Detect which cell encompasses the target text, then output its [X, Y] center coordinate. 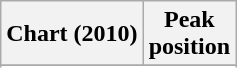
Peakposition [189, 34]
Chart (2010) [72, 34]
